Return [x, y] of the center of cell containing provided text 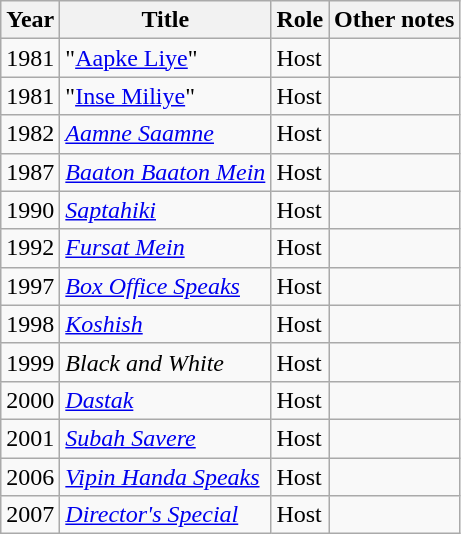
Year [30, 20]
Other notes [394, 20]
Aamne Saamne [166, 134]
2007 [30, 515]
2000 [30, 400]
Dastak [166, 400]
2001 [30, 438]
Baaton Baaton Mein [166, 172]
1990 [30, 210]
Role [300, 20]
1997 [30, 286]
"Aapke Liye" [166, 58]
Koshish [166, 324]
1987 [30, 172]
Black and White [166, 362]
Vipin Handa Speaks [166, 477]
Fursat Mein [166, 248]
Box Office Speaks [166, 286]
1999 [30, 362]
Subah Savere [166, 438]
1998 [30, 324]
2006 [30, 477]
"Inse Miliye" [166, 96]
Director's Special [166, 515]
Title [166, 20]
1992 [30, 248]
Saptahiki [166, 210]
1982 [30, 134]
